Extract the (x, y) coordinate from the center of the cell holding the provided text.  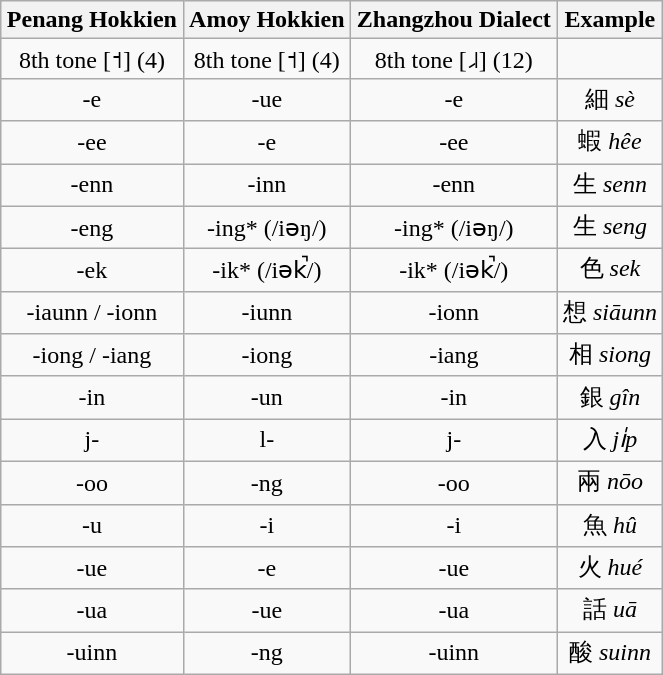
生 senn (610, 186)
魚 hû (610, 526)
-iong / -iang (92, 356)
Amoy Hokkien (267, 20)
細 sè (610, 100)
-ionn (454, 312)
Example (610, 20)
-u (92, 526)
-iong (267, 356)
兩 nōo (610, 482)
Penang Hokkien (92, 20)
-eng (92, 228)
火 hué (610, 568)
8th tone [˩˨] (12) (454, 59)
l- (267, 440)
入 ji̍p (610, 440)
-iunn (267, 312)
相 siong (610, 356)
想 siāunn (610, 312)
-iaunn / -ionn (92, 312)
色 sek (610, 270)
生 seng (610, 228)
-un (267, 398)
-ek (92, 270)
Zhangzhou Dialect (454, 20)
話 uā (610, 610)
銀 gîn (610, 398)
蝦 hêe (610, 142)
-iang (454, 356)
-inn (267, 186)
酸 suinn (610, 654)
